Return the [X, Y] coordinate for the center point of the cell that contains the specified text.  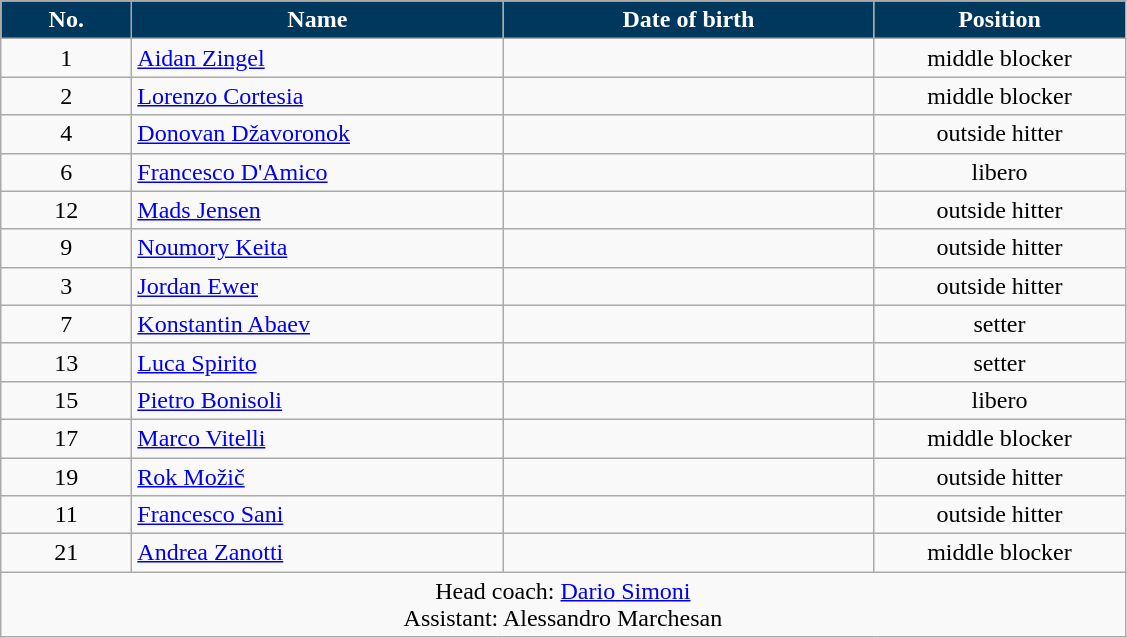
Pietro Bonisoli [318, 400]
3 [66, 286]
19 [66, 477]
Mads Jensen [318, 210]
21 [66, 553]
2 [66, 96]
1 [66, 58]
Date of birth [688, 20]
Francesco D'Amico [318, 172]
Aidan Zingel [318, 58]
4 [66, 134]
12 [66, 210]
9 [66, 248]
No. [66, 20]
Marco Vitelli [318, 438]
Head coach: Dario SimoniAssistant: Alessandro Marchesan [563, 604]
11 [66, 515]
Konstantin Abaev [318, 324]
13 [66, 362]
15 [66, 400]
Rok Možič [318, 477]
6 [66, 172]
Noumory Keita [318, 248]
17 [66, 438]
Luca Spirito [318, 362]
Donovan Džavoronok [318, 134]
Jordan Ewer [318, 286]
Position [1000, 20]
Francesco Sani [318, 515]
Lorenzo Cortesia [318, 96]
Andrea Zanotti [318, 553]
Name [318, 20]
7 [66, 324]
